Detect which cell encompasses the target text, then output its (X, Y) center coordinate. 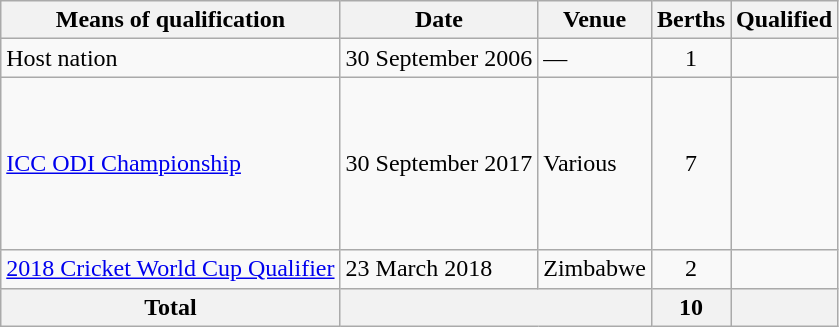
Venue (595, 20)
Various (595, 164)
Host nation (170, 58)
Zimbabwe (595, 269)
Means of qualification (170, 20)
1 (690, 58)
Date (439, 20)
10 (690, 307)
Berths (690, 20)
2018 Cricket World Cup Qualifier (170, 269)
2 (690, 269)
ICC ODI Championship (170, 164)
Total (170, 307)
30 September 2017 (439, 164)
7 (690, 164)
30 September 2006 (439, 58)
— (595, 58)
23 March 2018 (439, 269)
Qualified (784, 20)
